Detect which cell encompasses the target text, then output its [X, Y] center coordinate. 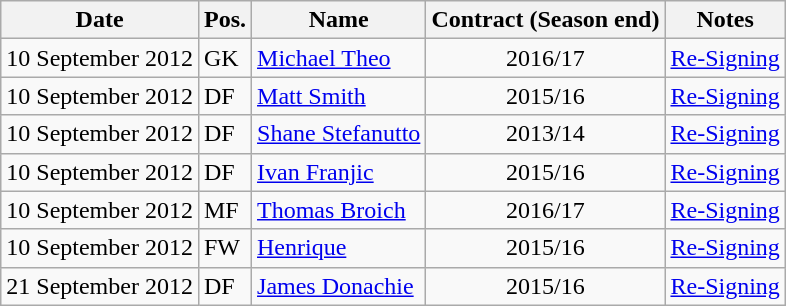
2013/14 [546, 134]
Name [339, 20]
Notes [725, 20]
Shane Stefanutto [339, 134]
MF [224, 210]
21 September 2012 [100, 286]
Michael Theo [339, 58]
GK [224, 58]
Thomas Broich [339, 210]
James Donachie [339, 286]
Ivan Franjic [339, 172]
FW [224, 248]
Date [100, 20]
Matt Smith [339, 96]
Henrique [339, 248]
Contract (Season end) [546, 20]
Pos. [224, 20]
